Find where the given text appears and provide that cell's center as [x, y] coordinate. 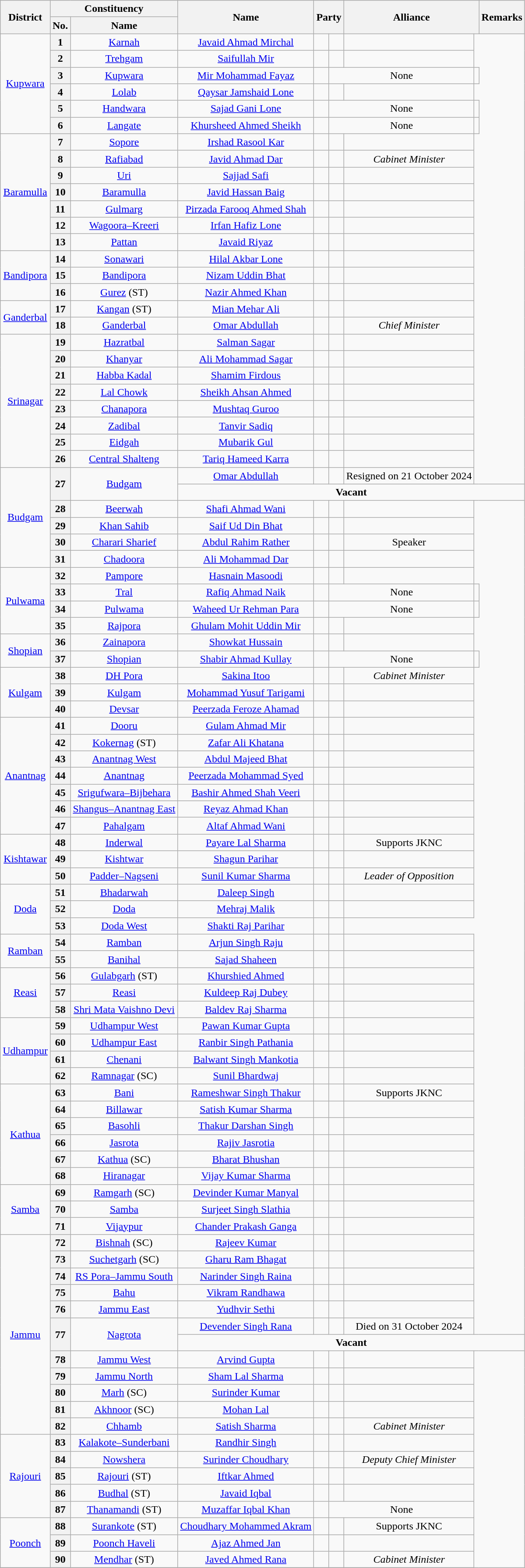
83 [60, 1443]
Nazir Ahmed Khan [246, 292]
Jammu West [124, 1359]
80 [60, 1393]
50 [60, 876]
76 [60, 1310]
Saifullah Mir [246, 59]
Surjeet Singh Slathia [246, 1209]
Poonch Haveli [124, 1543]
12 [60, 226]
Arvind Gupta [246, 1359]
Kokernag (ST) [124, 743]
48 [60, 842]
Reyaz Ahmad Khan [246, 809]
Shagun Parihar [246, 859]
Hasnain Masoodi [246, 576]
25 [60, 442]
Lal Chowk [124, 392]
Saif Ud Din Bhat [246, 526]
24 [60, 425]
Ranbir Singh Pathania [246, 1043]
52 [60, 909]
27 [60, 484]
Tariq Hameed Karra [246, 459]
13 [60, 242]
77 [60, 1334]
Jammu [25, 1334]
65 [60, 1126]
Leader of Opposition [409, 876]
51 [60, 892]
RS Pora–Jammu South [124, 1276]
Surinder Kumar [246, 1393]
Sopore [124, 142]
39 [60, 692]
Beerwah [124, 509]
68 [60, 1176]
20 [60, 359]
72 [60, 1242]
Banihal [124, 959]
Mir Mohammad Fayaz [246, 75]
Srigufwara–Bijbehara [124, 793]
Trehgam [124, 59]
87 [60, 1509]
Pirzada Farooq Ahmed Shah [246, 209]
67 [60, 1159]
44 [60, 776]
Sunil Kumar Sharma [246, 876]
Qaysar Jamshaid Lone [246, 92]
Yudhvir Sethi [246, 1310]
Sheikh Ahsan Ahmed [246, 392]
61 [60, 1059]
Tral [124, 592]
Devender Singh Rana [246, 1326]
84 [60, 1459]
Mian Mehar Ali [246, 309]
Kathua (SC) [124, 1159]
Javaid Riyaz [246, 242]
75 [60, 1293]
Deputy Chief Minister [409, 1459]
Payare Lal Sharma [246, 842]
Rafiabad [124, 159]
Gulabgarh (ST) [124, 976]
Habba Kadal [124, 375]
42 [60, 743]
Bani [124, 1093]
85 [60, 1476]
3 [60, 75]
Billawar [124, 1109]
71 [60, 1226]
Vijaypur [124, 1226]
Javed Ahmed Rana [246, 1560]
Narinder Singh Raina [246, 1276]
Javid Ahmad Dar [246, 159]
Jammu East [124, 1310]
21 [60, 375]
Udhampur West [124, 1026]
Uri [124, 175]
Jasrota [124, 1143]
62 [60, 1076]
Ali Mohammad Sagar [246, 359]
Shangus–Anantnag East [124, 809]
Sham Lal Sharma [246, 1376]
79 [60, 1376]
Rafiq Ahmad Naik [246, 592]
Sakina Itoo [246, 676]
Arjun Singh Raju [246, 942]
Shabir Ahmad Kullay [246, 659]
29 [60, 526]
Kishtwar [124, 859]
Sunil Bhardwaj [246, 1076]
Abdul Majeed Bhat [246, 759]
Rajouri (ST) [124, 1476]
10 [60, 192]
Rameshwar Singh Thakur [246, 1093]
23 [60, 409]
73 [60, 1259]
Ajaz Ahmed Jan [246, 1543]
Udhampur East [124, 1043]
2 [60, 59]
55 [60, 959]
Rajeev Kumar [246, 1242]
Lolab [124, 92]
63 [60, 1093]
Abdul Rahim Rather [246, 542]
Zainapora [124, 642]
Ramnagar (SC) [124, 1076]
18 [60, 326]
Doda West [124, 926]
Eidgah [124, 442]
Sajad Gani Lone [246, 109]
36 [60, 642]
66 [60, 1143]
47 [60, 826]
38 [60, 676]
Charari Sharief [124, 542]
Rajouri [25, 1476]
Devsar [124, 709]
Gharu Ram Bhagat [246, 1259]
DH Pora [124, 676]
16 [60, 292]
70 [60, 1209]
Nagrota [124, 1334]
Javid Hassan Baig [246, 192]
Shafi Ahmad Wani [246, 509]
Bharat Bhushan [246, 1159]
Randhir Singh [246, 1443]
40 [60, 709]
31 [60, 559]
Karnah [124, 42]
41 [60, 726]
Mehraj Malik [246, 909]
Bahu [124, 1293]
Langate [124, 125]
Gurez (ST) [124, 292]
1 [60, 42]
59 [60, 1026]
Constituency [114, 9]
Chhamb [124, 1426]
60 [60, 1043]
56 [60, 976]
82 [60, 1426]
Mubarik Gul [246, 442]
8 [60, 159]
Gulam Ahmad Mir [246, 726]
Resigned on 21 October 2024 [409, 475]
Udhampur [25, 1051]
Waheed Ur Rehman Para [246, 609]
37 [60, 659]
Bishnah (SC) [124, 1242]
Anantnag West [124, 759]
Shamim Firdous [246, 375]
Suchetgarh (SC) [124, 1259]
22 [60, 392]
5 [60, 109]
Showkat Hussain [246, 642]
Mendhar (ST) [124, 1560]
Srinagar [25, 400]
Kathua [25, 1134]
46 [60, 809]
Peerzada Feroze Ahamad [246, 709]
Padder–Nagseni [124, 876]
6 [60, 125]
Zadibal [124, 425]
Alliance [412, 17]
Choudhary Mohammed Akram [246, 1526]
Chief Minister [409, 326]
Poonch [25, 1543]
Akhnoor (SC) [124, 1409]
Sajad Shaheen [246, 959]
89 [60, 1543]
Peerzada Mohammad Syed [246, 776]
81 [60, 1409]
Inderwal [124, 842]
Khurshied Ahmed [246, 976]
Javaid Iqbal [246, 1493]
Bhadarwah [124, 892]
86 [60, 1493]
Kangan (ST) [124, 309]
54 [60, 942]
Chadoora [124, 559]
Vikram Randhawa [246, 1293]
14 [60, 259]
Pattan [124, 242]
Altaf Ahmad Wani [246, 826]
Iftkar Ahmed [246, 1476]
Speaker [409, 542]
Gulmarg [124, 209]
Chander Prakash Ganga [246, 1226]
Daleep Singh [246, 892]
Kuldeep Raj Dubey [246, 992]
4 [60, 92]
Satish Sharma [246, 1426]
Mohan Lal [246, 1409]
Zafar Ali Khatana [246, 743]
Pawan Kumar Gupta [246, 1026]
Kalakote–Sunderbani [124, 1443]
28 [60, 509]
Javaid Ahmad Mirchal [246, 42]
58 [60, 1009]
Nizam Uddin Bhat [246, 276]
26 [60, 459]
Baldev Raj Sharma [246, 1009]
Thakur Darshan Singh [246, 1126]
33 [60, 592]
Party [329, 17]
35 [60, 626]
69 [60, 1193]
Devinder Kumar Manyal [246, 1193]
Khan Sahib [124, 526]
43 [60, 759]
Hiranagar [124, 1176]
Balwant Singh Mankotia [246, 1059]
19 [60, 342]
District [25, 17]
Marh (SC) [124, 1393]
74 [60, 1276]
Salman Sagar [246, 342]
Mushtaq Guroo [246, 409]
90 [60, 1560]
15 [60, 276]
Jammu North [124, 1376]
Shri Mata Vaishno Devi [124, 1009]
Hilal Akbar Lone [246, 259]
Ghulam Mohit Uddin Mir [246, 626]
Budhal (ST) [124, 1493]
Hazratbal [124, 342]
Bashir Ahmed Shah Veeri [246, 793]
30 [60, 542]
Wagoora–Kreeri [124, 226]
Muzaffar Iqbal Khan [246, 1509]
78 [60, 1359]
49 [60, 859]
32 [60, 576]
Satish Kumar Sharma [246, 1109]
9 [60, 175]
Dooru [124, 726]
64 [60, 1109]
Irshad Rasool Kar [246, 142]
Thanamandi (ST) [124, 1509]
45 [60, 793]
Handwara [124, 109]
Ali Mohammad Dar [246, 559]
No. [60, 25]
Ramgarh (SC) [124, 1193]
17 [60, 309]
53 [60, 926]
88 [60, 1526]
Shakti Raj Parihar [246, 926]
57 [60, 992]
7 [60, 142]
Pahalgam [124, 826]
Vijay Kumar Sharma [246, 1176]
Chanapora [124, 409]
Rajiv Jasrotia [246, 1143]
Nowshera [124, 1459]
Surankote (ST) [124, 1526]
Irfan Hafiz Lone [246, 226]
Pampore [124, 576]
Chenani [124, 1059]
Rajpora [124, 626]
Died on 31 October 2024 [409, 1326]
Tanvir Sadiq [246, 425]
Kishtawar [25, 859]
Mohammad Yusuf Tarigami [246, 692]
34 [60, 609]
Khursheed Ahmed Sheikh [246, 125]
Remarks [502, 17]
Sajjad Safi [246, 175]
Central Shalteng [124, 459]
Sonawari [124, 259]
11 [60, 209]
Khanyar [124, 359]
Surinder Choudhary [246, 1459]
Basohli [124, 1126]
